Capture the cell that displays the provided text and extract its [x, y] central coordinate. 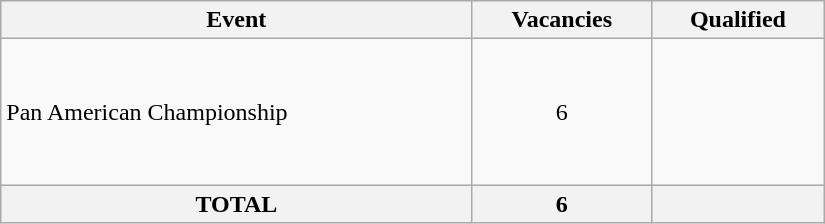
TOTAL [236, 204]
Pan American Championship [236, 112]
Vacancies [562, 20]
Event [236, 20]
Qualified [738, 20]
